Determine the (x, y) coordinate at the center of the cell enclosing the given text.  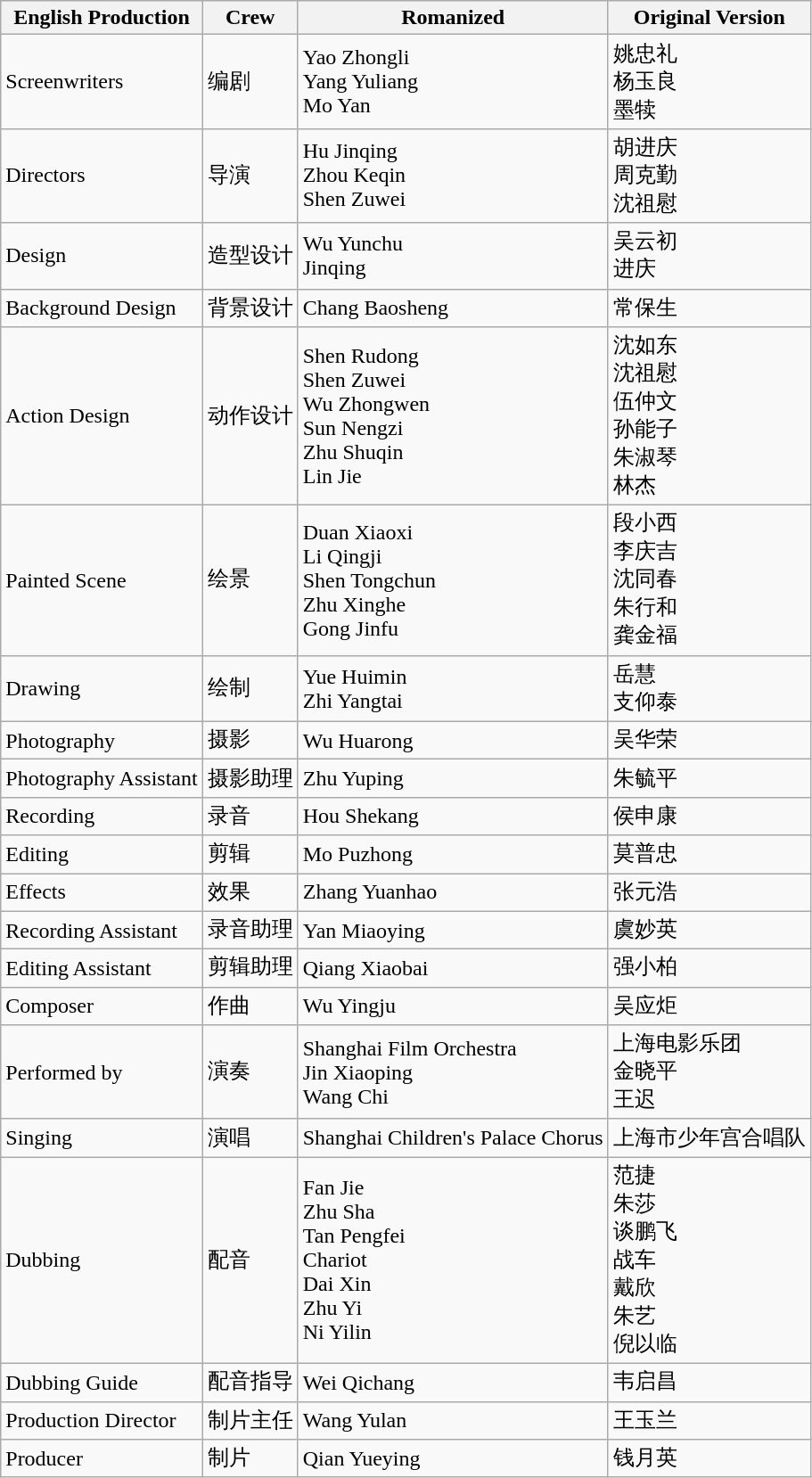
演唱 (250, 1137)
韦启昌 (709, 1382)
摄影 (250, 740)
Background Design (102, 308)
段小西李庆吉沈同春朱行和龚金福 (709, 581)
上海市少年宫合唱队 (709, 1137)
导演 (250, 176)
Directors (102, 176)
Design (102, 256)
Effects (102, 893)
效果 (250, 893)
王玉兰 (709, 1421)
Drawing (102, 688)
绘景 (250, 581)
Composer (102, 1006)
Wei Qichang (453, 1382)
剪辑 (250, 854)
配音指导 (250, 1382)
剪辑助理 (250, 968)
Wu YunchuJinqing (453, 256)
Editing Assistant (102, 968)
Singing (102, 1137)
Editing (102, 854)
钱月英 (709, 1458)
范捷朱莎谈鹏飞战车戴欣朱艺倪以临 (709, 1260)
Painted Scene (102, 581)
沈如东沈祖慰伍仲文孙能子朱淑琴林杰 (709, 416)
Yao ZhongliYang YuliangMo Yan (453, 82)
编剧 (250, 82)
Wang Yulan (453, 1421)
Yue HuiminZhi Yangtai (453, 688)
强小柏 (709, 968)
Duan XiaoxiLi QingjiShen TongchunZhu XingheGong Jinfu (453, 581)
Shanghai Film OrchestraJin XiaopingWang Chi (453, 1072)
背景设计 (250, 308)
吴华荣 (709, 740)
Photography Assistant (102, 779)
Shen RudongShen ZuweiWu ZhongwenSun NengziZhu ShuqinLin Jie (453, 416)
Shanghai Children's Palace Chorus (453, 1137)
English Production (102, 18)
Screenwriters (102, 82)
Action Design (102, 416)
Photography (102, 740)
吴云初进庆 (709, 256)
Qiang Xiaobai (453, 968)
Romanized (453, 18)
Zhang Yuanhao (453, 893)
Hou Shekang (453, 817)
动作设计 (250, 416)
录音助理 (250, 931)
Production Director (102, 1421)
侯申康 (709, 817)
制片主任 (250, 1421)
Dubbing Guide (102, 1382)
朱毓平 (709, 779)
绘制 (250, 688)
Crew (250, 18)
Qian Yueying (453, 1458)
胡进庆周克勤沈祖慰 (709, 176)
Recording Assistant (102, 931)
Dubbing (102, 1260)
配音 (250, 1260)
姚忠礼杨玉良墨犊 (709, 82)
张元浩 (709, 893)
上海电影乐团金晓平王迟 (709, 1072)
Hu JinqingZhou KeqinShen Zuwei (453, 176)
录音 (250, 817)
制片 (250, 1458)
Mo Puzhong (453, 854)
虞妙英 (709, 931)
吴应炬 (709, 1006)
莫普忠 (709, 854)
Performed by (102, 1072)
Original Version (709, 18)
Yan Miaoying (453, 931)
常保生 (709, 308)
摄影助理 (250, 779)
Producer (102, 1458)
Chang Baosheng (453, 308)
Zhu Yuping (453, 779)
岳慧支仰泰 (709, 688)
Fan JieZhu ShaTan PengfeiChariotDai XinZhu YiNi Yilin (453, 1260)
演奏 (250, 1072)
Recording (102, 817)
Wu Yingju (453, 1006)
Wu Huarong (453, 740)
作曲 (250, 1006)
造型设计 (250, 256)
